Return (X, Y) of the center of cell containing provided text 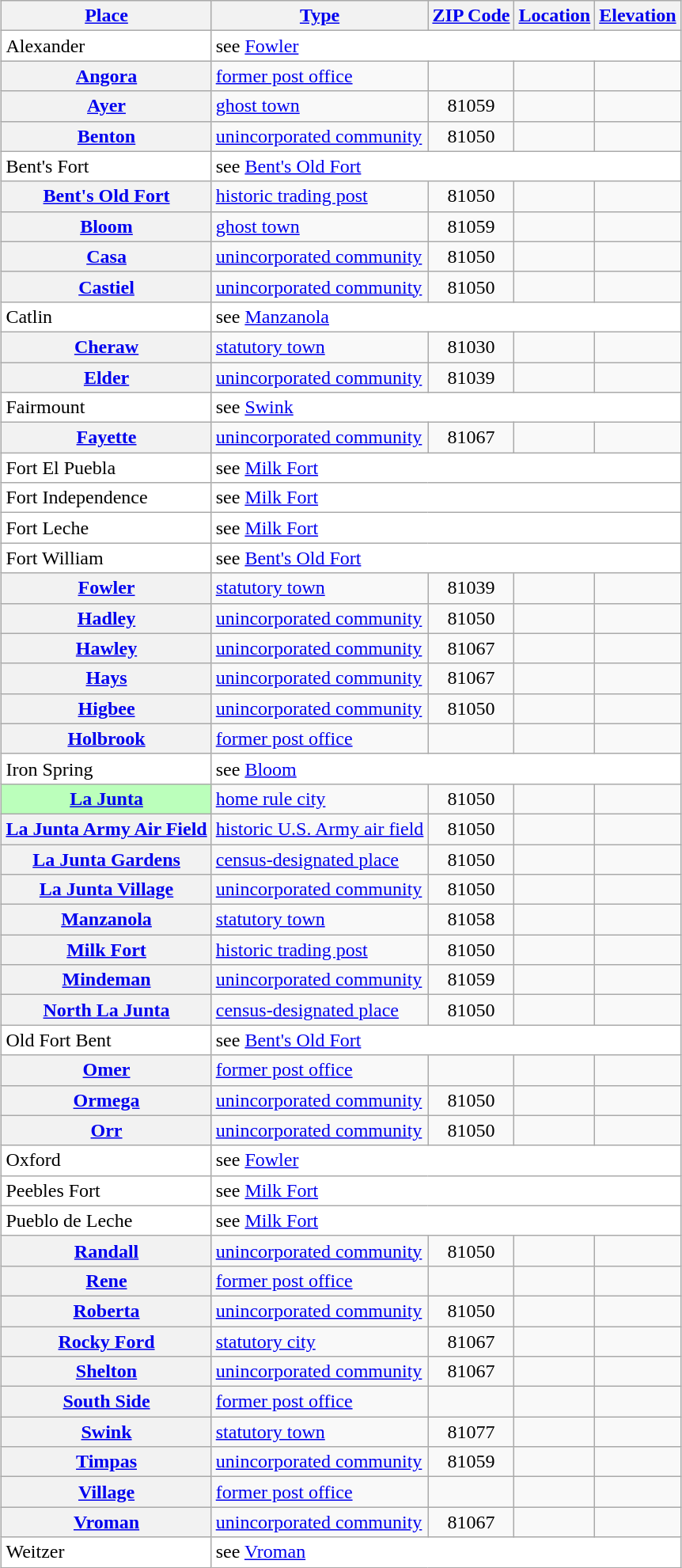
Vroman (106, 1522)
see Bloom (446, 769)
Type (320, 16)
Rene (106, 1281)
Swink (106, 1432)
see Vroman (446, 1552)
Hawley (106, 648)
Elder (106, 378)
North La Junta (106, 1010)
La Junta Army Air Field (106, 829)
Casa (106, 256)
81077 (472, 1432)
81058 (472, 920)
Iron Spring (106, 769)
Old Fort Bent (106, 1040)
Catlin (106, 317)
South Side (106, 1402)
Timpas (106, 1462)
Fort William (106, 558)
Fowler (106, 588)
Castiel (106, 287)
ZIP Code (472, 16)
Fort Leche (106, 528)
Angora (106, 76)
Oxford (106, 1160)
historic U.S. Army air field (320, 829)
Benton (106, 136)
Hays (106, 678)
Pueblo de Leche (106, 1221)
Bent's Fort (106, 166)
La Junta (106, 799)
81030 (472, 347)
Omer (106, 1070)
Fairmount (106, 408)
Cheraw (106, 347)
Shelton (106, 1372)
Weitzer (106, 1552)
Bent's Old Fort (106, 196)
Rocky Ford (106, 1342)
Roberta (106, 1311)
Location (555, 16)
Ormega (106, 1100)
home rule city (320, 799)
Village (106, 1492)
Elevation (638, 16)
see Swink (446, 408)
Holbrook (106, 738)
Ayer (106, 106)
see Manzanola (446, 317)
Orr (106, 1130)
Fayette (106, 438)
Mindeman (106, 980)
La Junta Village (106, 890)
statutory city (320, 1342)
Milk Fort (106, 950)
Place (106, 16)
Bloom (106, 226)
Alexander (106, 46)
La Junta Gardens (106, 859)
Hadley (106, 618)
Higbee (106, 708)
Fort El Puebla (106, 468)
Manzanola (106, 920)
Randall (106, 1251)
Fort Independence (106, 498)
Peebles Fort (106, 1190)
